Pinpoint the cell where the given text exists, returning its (X, Y) midpoint coordinate. 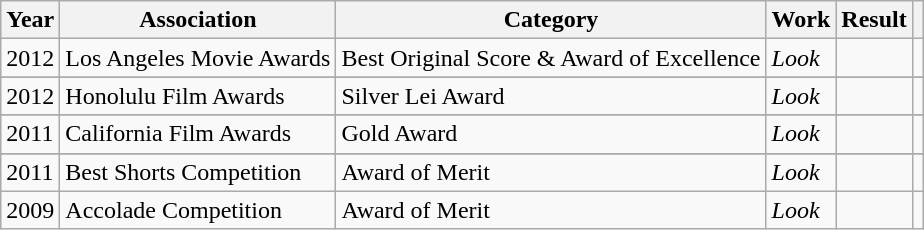
Best Shorts Competition (198, 172)
Work (801, 20)
Gold Award (551, 134)
Best Original Score & Award of Excellence (551, 58)
Result (874, 20)
2009 (30, 210)
Silver Lei Award (551, 96)
Year (30, 20)
Association (198, 20)
Accolade Competition (198, 210)
California Film Awards (198, 134)
Category (551, 20)
Honolulu Film Awards (198, 96)
Los Angeles Movie Awards (198, 58)
